Extract the (X, Y) coordinate from the center of the cell holding the provided text.  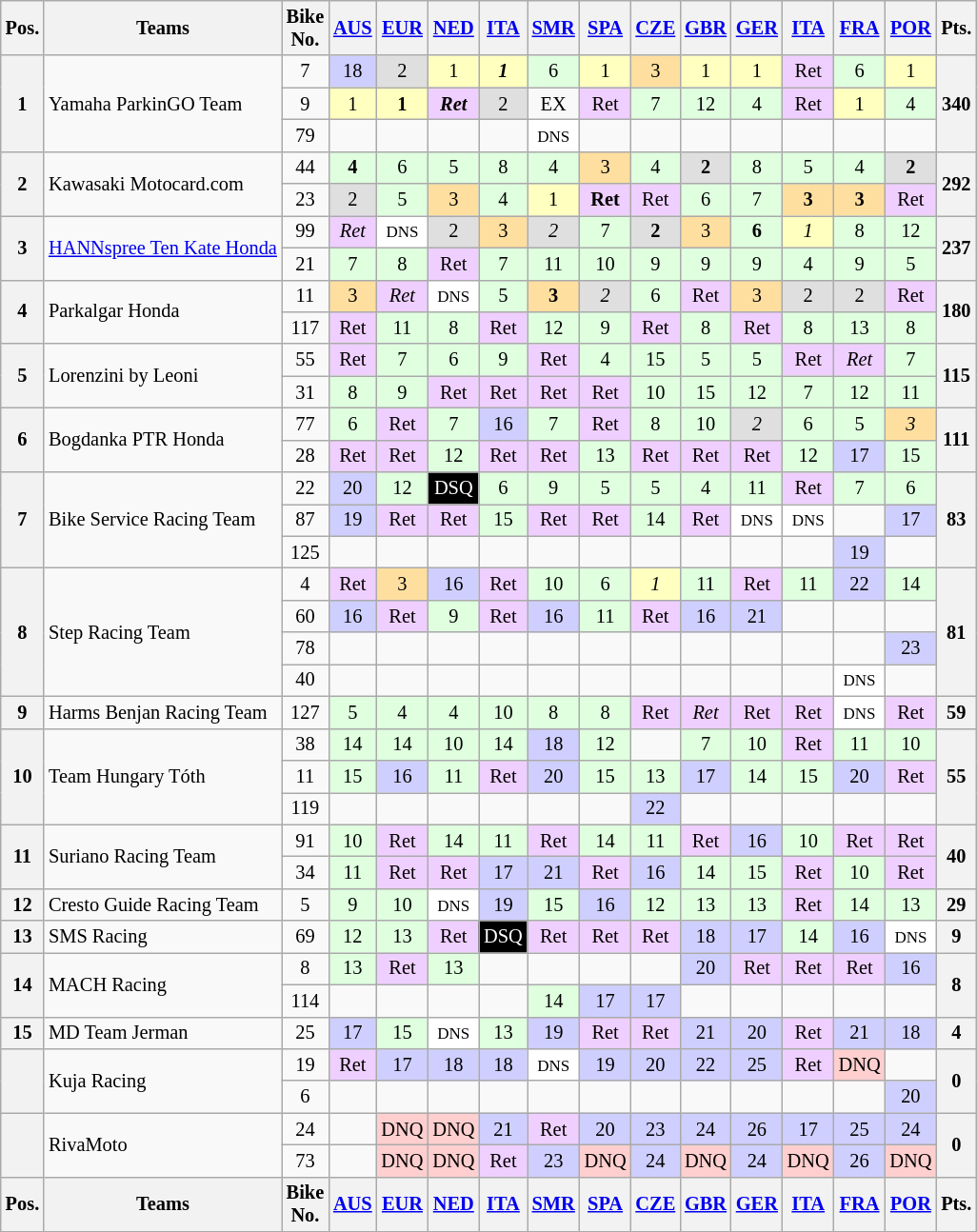
44 (305, 168)
34 (305, 872)
117 (305, 328)
115 (956, 375)
180 (956, 312)
340 (956, 103)
Bogdanka PTR Honda (163, 440)
69 (305, 937)
RivaMoto (163, 1144)
114 (305, 1001)
Kuja Racing (163, 1080)
79 (305, 135)
99 (305, 231)
Step Racing Team (163, 632)
73 (305, 1161)
Lorenzini by Leoni (163, 375)
111 (956, 440)
60 (305, 616)
Parkalgar Honda (163, 312)
81 (956, 632)
31 (305, 392)
29 (956, 904)
59 (956, 712)
292 (956, 183)
125 (305, 552)
127 (305, 712)
119 (305, 808)
MACH Racing (163, 984)
Yamaha ParkinGO Team (163, 103)
SMS Racing (163, 937)
Cresto Guide Racing Team (163, 904)
91 (305, 841)
Bike Service Racing Team (163, 520)
87 (305, 520)
Suriano Racing Team (163, 857)
Team Hungary Tóth (163, 777)
28 (305, 456)
77 (305, 424)
237 (956, 248)
Harms Benjan Racing Team (163, 712)
EX (554, 104)
Kawasaki Motocard.com (163, 183)
HANNspree Ten Kate Honda (163, 248)
83 (956, 520)
78 (305, 648)
MD Team Jerman (163, 1033)
38 (305, 745)
